Identify which cell holds the provided text, then report its (x, y) central coordinate. 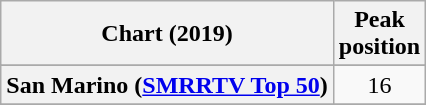
San Marino (SMRRTV Top 50) (168, 85)
Chart (2019) (168, 34)
16 (379, 85)
Peakposition (379, 34)
